Search for the cell housing the specified text and yield its (X, Y) center coordinate. 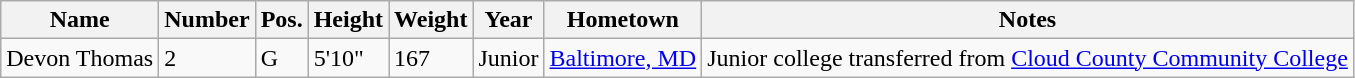
Hometown (623, 20)
Junior (508, 58)
Number (207, 20)
Notes (1028, 20)
5'10" (348, 58)
Name (80, 20)
Pos. (282, 20)
2 (207, 58)
G (282, 58)
Weight (431, 20)
Height (348, 20)
Year (508, 20)
Baltimore, MD (623, 58)
167 (431, 58)
Junior college transferred from Cloud County Community College (1028, 58)
Devon Thomas (80, 58)
